Return the [X, Y] coordinate for the center point of the cell that contains the specified text.  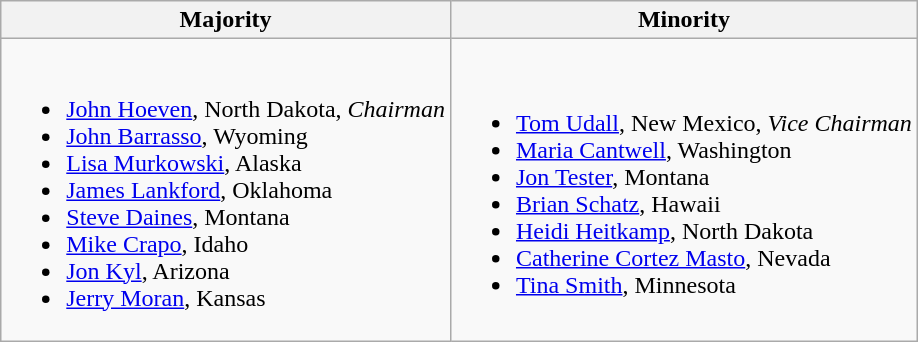
Majority [226, 20]
Minority [684, 20]
